For the text-containing cell, return its midpoint in (X, Y) coordinate format. 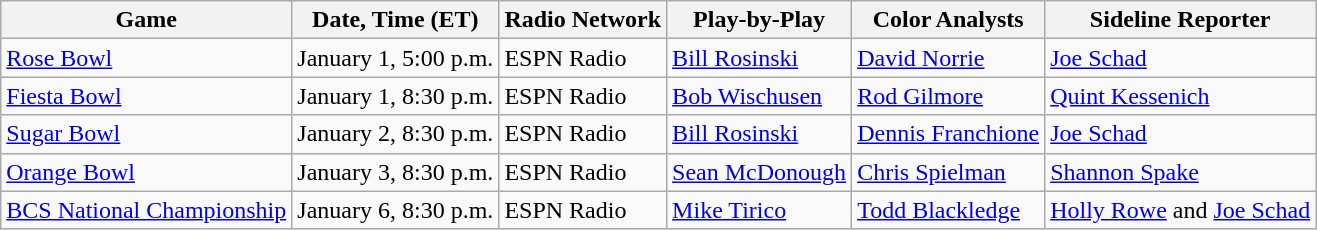
January 2, 8:30 p.m. (396, 134)
Game (146, 20)
Holly Rowe and Joe Schad (1180, 210)
Orange Bowl (146, 172)
David Norrie (948, 58)
Chris Spielman (948, 172)
January 3, 8:30 p.m. (396, 172)
Sideline Reporter (1180, 20)
Todd Blackledge (948, 210)
Play-by-Play (760, 20)
Rod Gilmore (948, 96)
January 1, 5:00 p.m. (396, 58)
Quint Kessenich (1180, 96)
Mike Tirico (760, 210)
January 6, 8:30 p.m. (396, 210)
Radio Network (583, 20)
Date, Time (ET) (396, 20)
BCS National Championship (146, 210)
Dennis Franchione (948, 134)
Color Analysts (948, 20)
Shannon Spake (1180, 172)
January 1, 8:30 p.m. (396, 96)
Sean McDonough (760, 172)
Sugar Bowl (146, 134)
Fiesta Bowl (146, 96)
Rose Bowl (146, 58)
Bob Wischusen (760, 96)
